Identify which cell holds the provided text, then report its [X, Y] central coordinate. 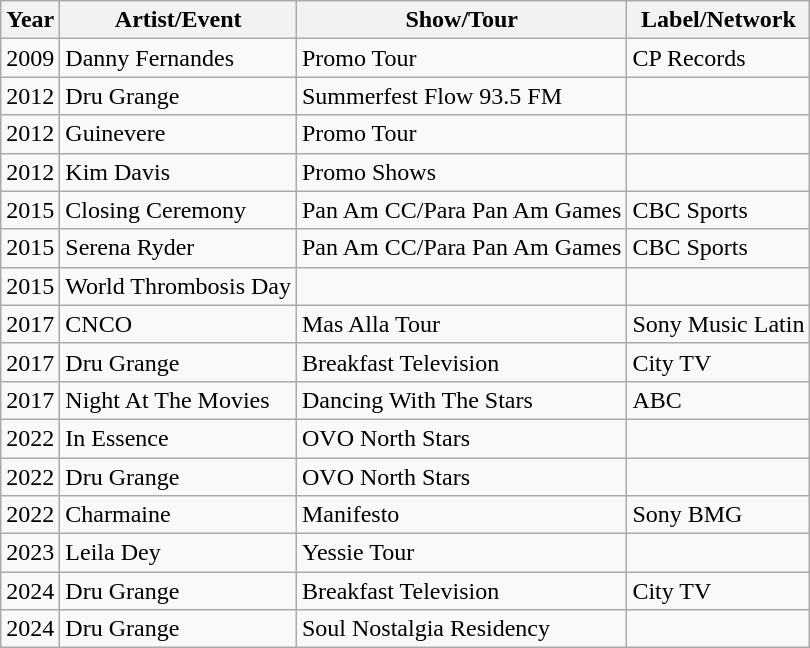
ABC [718, 400]
Sony Music Latin [718, 324]
Danny Fernandes [178, 58]
Soul Nostalgia Residency [461, 629]
Promo Shows [461, 172]
Yessie Tour [461, 553]
World Thrombosis Day [178, 286]
Artist/Event [178, 20]
Year [30, 20]
CNCO [178, 324]
Charmaine [178, 515]
Manifesto [461, 515]
2009 [30, 58]
Closing Ceremony [178, 210]
Guinevere [178, 134]
Dancing With The Stars [461, 400]
2023 [30, 553]
Show/Tour [461, 20]
Summerfest Flow 93.5 FM [461, 96]
Mas Alla Tour [461, 324]
Night At The Movies [178, 400]
Leila Dey [178, 553]
CP Records [718, 58]
Sony BMG [718, 515]
Label/Network [718, 20]
Kim Davis [178, 172]
In Essence [178, 438]
Serena Ryder [178, 248]
